Find where the given text appears and provide that cell's center as (X, Y) coordinate. 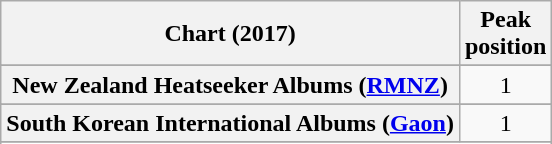
New Zealand Heatseeker Albums (RMNZ) (230, 85)
Chart (2017) (230, 34)
Peak position (505, 34)
South Korean International Albums (Gaon) (230, 123)
